Locate the cell with the specified text and output its (x, y) center coordinate. 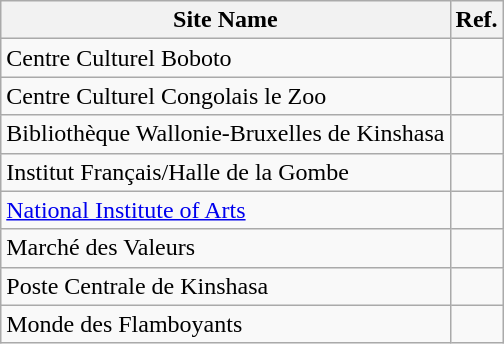
Centre Culturel Boboto (226, 58)
Centre Culturel Congolais le Zoo (226, 96)
National Institute of Arts (226, 210)
Site Name (226, 20)
Marché des Valeurs (226, 248)
Ref. (476, 20)
Institut Français/Halle de la Gombe (226, 172)
Monde des Flamboyants (226, 324)
Poste Centrale de Kinshasa (226, 286)
Bibliothèque Wallonie-Bruxelles de Kinshasa (226, 134)
